Locate the cell with the specified text and output its (X, Y) center coordinate. 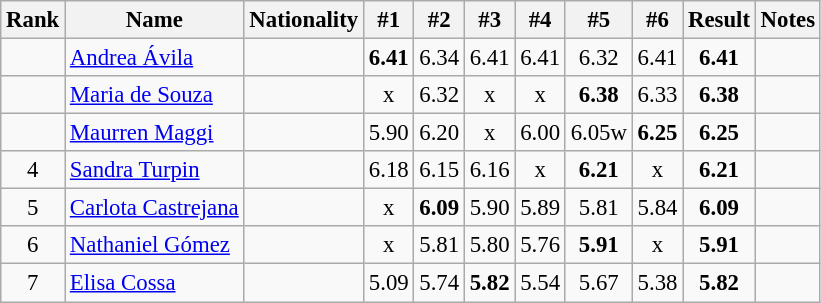
5.67 (598, 283)
5.74 (439, 283)
6.34 (439, 58)
6.00 (540, 133)
4 (33, 170)
6.16 (489, 170)
5.89 (540, 208)
6.33 (657, 95)
7 (33, 283)
Maurren Maggi (154, 133)
Result (720, 20)
Carlota Castrejana (154, 208)
Elisa Cossa (154, 283)
Rank (33, 20)
5 (33, 208)
5.76 (540, 245)
#3 (489, 20)
5.54 (540, 283)
Name (154, 20)
Nathaniel Gómez (154, 245)
#1 (388, 20)
6 (33, 245)
Notes (788, 20)
Sandra Turpin (154, 170)
5.84 (657, 208)
Andrea Ávila (154, 58)
#5 (598, 20)
5.38 (657, 283)
5.80 (489, 245)
#6 (657, 20)
#2 (439, 20)
6.18 (388, 170)
6.05w (598, 133)
6.15 (439, 170)
Nationality (304, 20)
5.09 (388, 283)
Maria de Souza (154, 95)
#4 (540, 20)
6.20 (439, 133)
